Capture the cell that displays the provided text and extract its [X, Y] central coordinate. 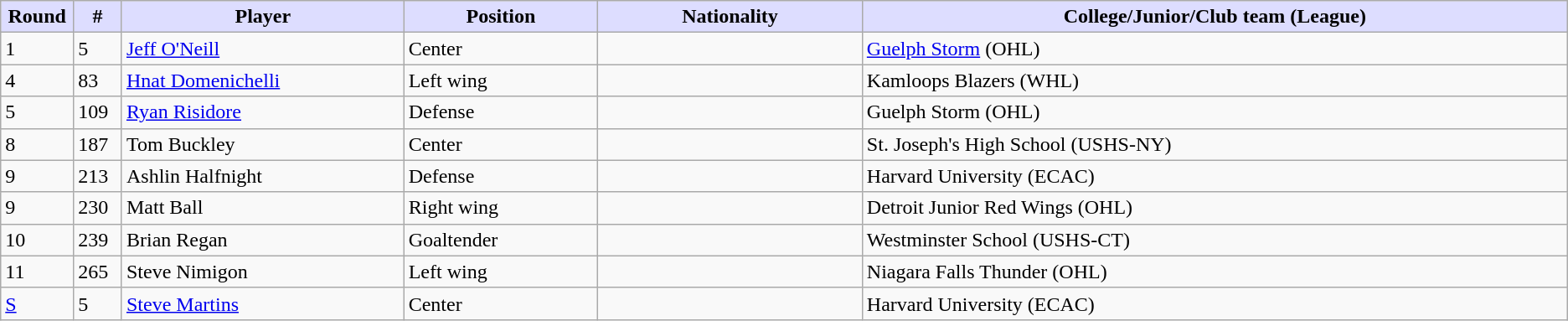
Kamloops Blazers (WHL) [1215, 80]
Westminster School (USHS-CT) [1215, 240]
Position [501, 17]
8 [37, 144]
109 [98, 112]
11 [37, 272]
S [37, 303]
Tom Buckley [263, 144]
Right wing [501, 208]
1 [37, 49]
265 [98, 272]
Goaltender [501, 240]
Hnat Domenichelli [263, 80]
Steve Martins [263, 303]
Niagara Falls Thunder (OHL) [1215, 272]
Jeff O'Neill [263, 49]
Round [37, 17]
Detroit Junior Red Wings (OHL) [1215, 208]
Nationality [730, 17]
10 [37, 240]
230 [98, 208]
Matt Ball [263, 208]
Steve Nimigon [263, 272]
83 [98, 80]
Ryan Risidore [263, 112]
239 [98, 240]
Player [263, 17]
St. Joseph's High School (USHS-NY) [1215, 144]
Brian Regan [263, 240]
213 [98, 176]
# [98, 17]
College/Junior/Club team (League) [1215, 17]
4 [37, 80]
187 [98, 144]
Ashlin Halfnight [263, 176]
